From the cell containing the given text, extract its center point as (X, Y) coordinate. 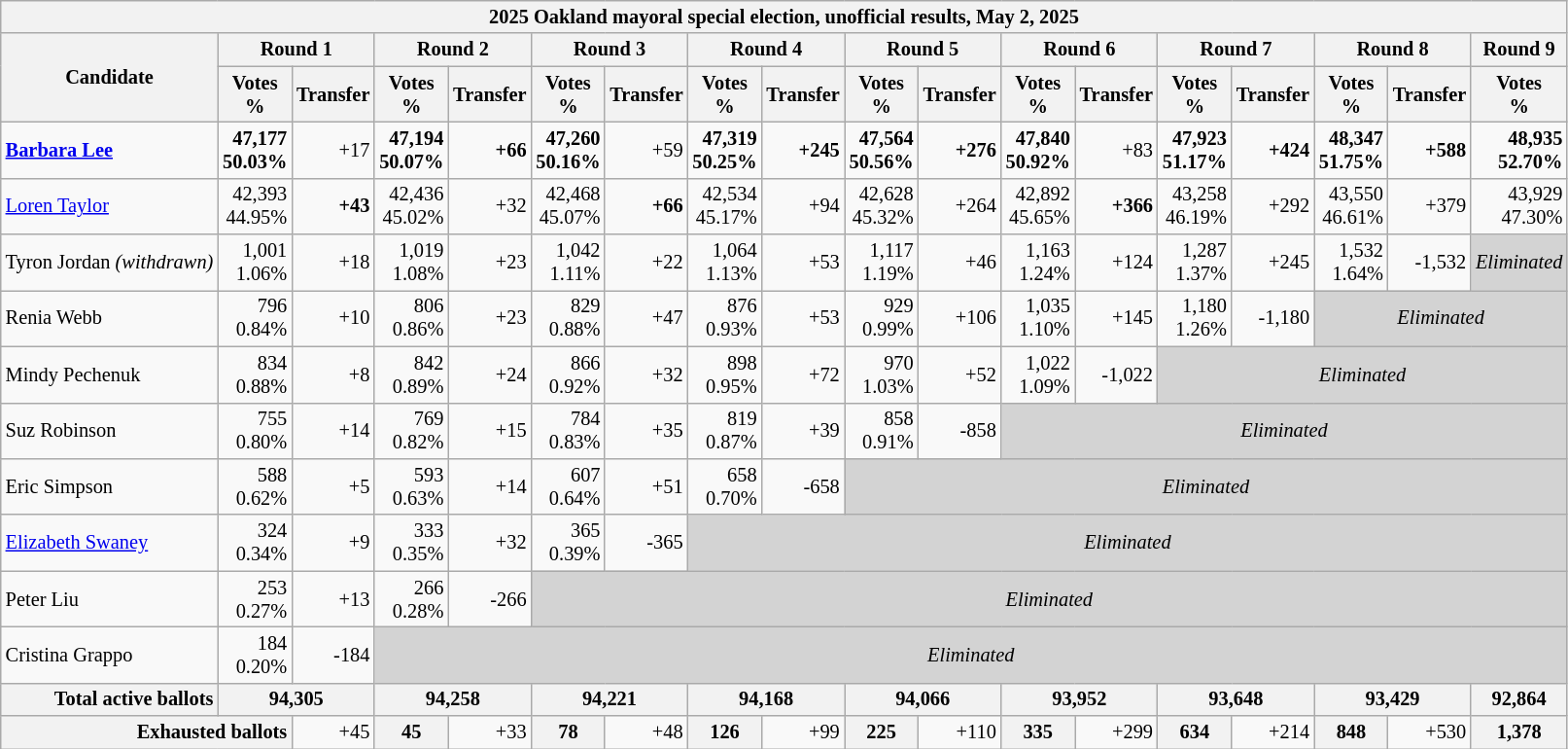
8060.86% (411, 318)
+10 (332, 318)
+17 (332, 150)
8340.88% (255, 374)
+299 (1116, 732)
1,0351.10% (1038, 318)
1,0421.11% (568, 263)
+366 (1116, 206)
Round 9 (1518, 50)
43,92947.30% (1518, 206)
8290.88% (568, 318)
93,429 (1392, 699)
2660.28% (411, 599)
Tyron Jordan (withdrawn) (109, 263)
+39 (803, 431)
47,84050.92% (1038, 150)
6580.70% (725, 486)
-858 (960, 431)
42,46845.07% (568, 206)
+110 (960, 732)
9290.99% (882, 318)
1,1631.24% (1038, 263)
+9 (332, 543)
+48 (645, 732)
+24 (490, 374)
848 (1351, 732)
8980.95% (725, 374)
225 (882, 732)
Eric Simpson (109, 486)
+13 (332, 599)
+5 (332, 486)
47,19450.07% (411, 150)
8190.87% (725, 431)
Candidate (109, 78)
Cristina Grappo (109, 655)
Round 8 (1392, 50)
94,168 (766, 699)
1,378 (1518, 732)
94,221 (609, 699)
1,1801.26% (1195, 318)
+530 (1429, 732)
Round 4 (766, 50)
+264 (960, 206)
5930.63% (411, 486)
1,0191.08% (411, 263)
Elizabeth Swaney (109, 543)
+18 (332, 263)
+379 (1429, 206)
47,26050.16% (568, 150)
42,39344.95% (255, 206)
43,25846.19% (1195, 206)
1,0221.09% (1038, 374)
-658 (803, 486)
7960.84% (255, 318)
+59 (645, 150)
Round 5 (923, 50)
1,1171.19% (882, 263)
+292 (1273, 206)
+145 (1116, 318)
7840.83% (568, 431)
+52 (960, 374)
7550.80% (255, 431)
+424 (1273, 150)
9701.03% (882, 374)
+35 (645, 431)
+15 (490, 431)
3650.39% (568, 543)
+72 (803, 374)
Suz Robinson (109, 431)
Round 3 (609, 50)
Round 7 (1237, 50)
47,31950.25% (725, 150)
47,17750.03% (255, 150)
Peter Liu (109, 599)
Barbara Lee (109, 150)
-1,532 (1429, 263)
42,62845.32% (882, 206)
+83 (1116, 150)
94,305 (296, 699)
-266 (490, 599)
42,89245.65% (1038, 206)
94,066 (923, 699)
3330.35% (411, 543)
8660.92% (568, 374)
48,93552.70% (1518, 150)
1,5321.64% (1351, 263)
2025 Oakland mayoral special election, unofficial results, May 2, 2025 (784, 17)
+8 (332, 374)
92,864 (1518, 699)
-184 (332, 655)
94,258 (453, 699)
-365 (645, 543)
+43 (332, 206)
+45 (332, 732)
+276 (960, 150)
Renia Webb (109, 318)
2530.27% (255, 599)
+94 (803, 206)
42,43645.02% (411, 206)
126 (725, 732)
Round 1 (296, 50)
Exhausted ballots (146, 732)
+33 (490, 732)
8420.89% (411, 374)
1840.20% (255, 655)
Total active ballots (109, 699)
78 (568, 732)
-1,180 (1273, 318)
Mindy Pechenuk (109, 374)
+46 (960, 263)
634 (1195, 732)
93,952 (1079, 699)
8760.93% (725, 318)
1,0641.13% (725, 263)
Round 6 (1079, 50)
8580.91% (882, 431)
+51 (645, 486)
6070.64% (568, 486)
45 (411, 732)
-1,022 (1116, 374)
+214 (1273, 732)
+124 (1116, 263)
+99 (803, 732)
3240.34% (255, 543)
43,55046.61% (1351, 206)
335 (1038, 732)
48,34751.75% (1351, 150)
47,56450.56% (882, 150)
7690.82% (411, 431)
+106 (960, 318)
42,53445.17% (725, 206)
Loren Taylor (109, 206)
+588 (1429, 150)
1,2871.37% (1195, 263)
1,0011.06% (255, 263)
+47 (645, 318)
Round 2 (453, 50)
5880.62% (255, 486)
93,648 (1237, 699)
47,92351.17% (1195, 150)
+22 (645, 263)
